Search for the cell housing the specified text and yield its (X, Y) center coordinate. 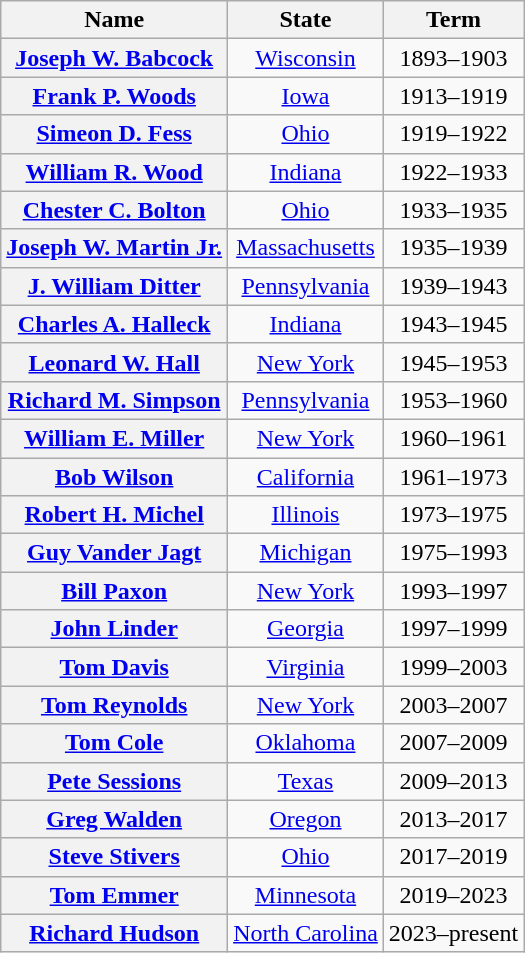
North Carolina (306, 933)
Frank P. Woods (114, 96)
1973–1975 (453, 515)
State (306, 20)
Guy Vander Jagt (114, 553)
Georgia (306, 629)
1922–1933 (453, 172)
Michigan (306, 553)
1961–1973 (453, 477)
2019–2023 (453, 895)
Leonard W. Hall (114, 362)
Joseph W. Martin Jr. (114, 248)
Tom Emmer (114, 895)
1913–1919 (453, 96)
1960–1961 (453, 438)
Illinois (306, 515)
Iowa (306, 96)
Chester C. Bolton (114, 210)
Charles A. Halleck (114, 324)
Virginia (306, 667)
1945–1953 (453, 362)
1953–1960 (453, 400)
Term (453, 20)
1919–1922 (453, 134)
1935–1939 (453, 248)
California (306, 477)
J. William Ditter (114, 286)
1893–1903 (453, 58)
1939–1943 (453, 286)
1975–1993 (453, 553)
Texas (306, 781)
1943–1945 (453, 324)
Pete Sessions (114, 781)
1993–1997 (453, 591)
2003–2007 (453, 705)
Greg Walden (114, 819)
Simeon D. Fess (114, 134)
2023–present (453, 933)
John Linder (114, 629)
William E. Miller (114, 438)
Joseph W. Babcock (114, 58)
Bob Wilson (114, 477)
Oregon (306, 819)
Tom Reynolds (114, 705)
Massachusetts (306, 248)
2013–2017 (453, 819)
Steve Stivers (114, 857)
Richard M. Simpson (114, 400)
Oklahoma (306, 743)
2007–2009 (453, 743)
Name (114, 20)
Wisconsin (306, 58)
Robert H. Michel (114, 515)
Bill Paxon (114, 591)
1933–1935 (453, 210)
William R. Wood (114, 172)
1999–2003 (453, 667)
Tom Davis (114, 667)
1997–1999 (453, 629)
Tom Cole (114, 743)
2009–2013 (453, 781)
Minnesota (306, 895)
2017–2019 (453, 857)
Richard Hudson (114, 933)
